Determine the [x, y] coordinate at the center of the cell enclosing the given text.  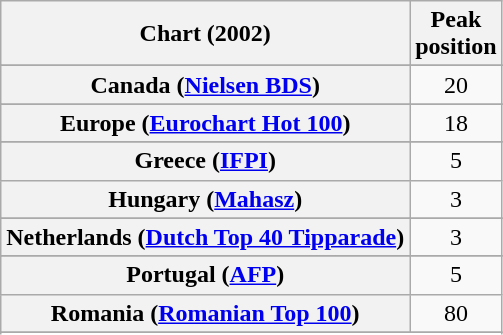
Europe (Eurochart Hot 100) [206, 123]
Peakposition [456, 34]
Canada (Nielsen BDS) [206, 85]
20 [456, 85]
80 [456, 313]
Romania (Romanian Top 100) [206, 313]
Greece (IFPI) [206, 161]
18 [456, 123]
Portugal (AFP) [206, 275]
Hungary (Mahasz) [206, 199]
Netherlands (Dutch Top 40 Tipparade) [206, 237]
Chart (2002) [206, 34]
